Locate the cell with the specified text and output its (x, y) center coordinate. 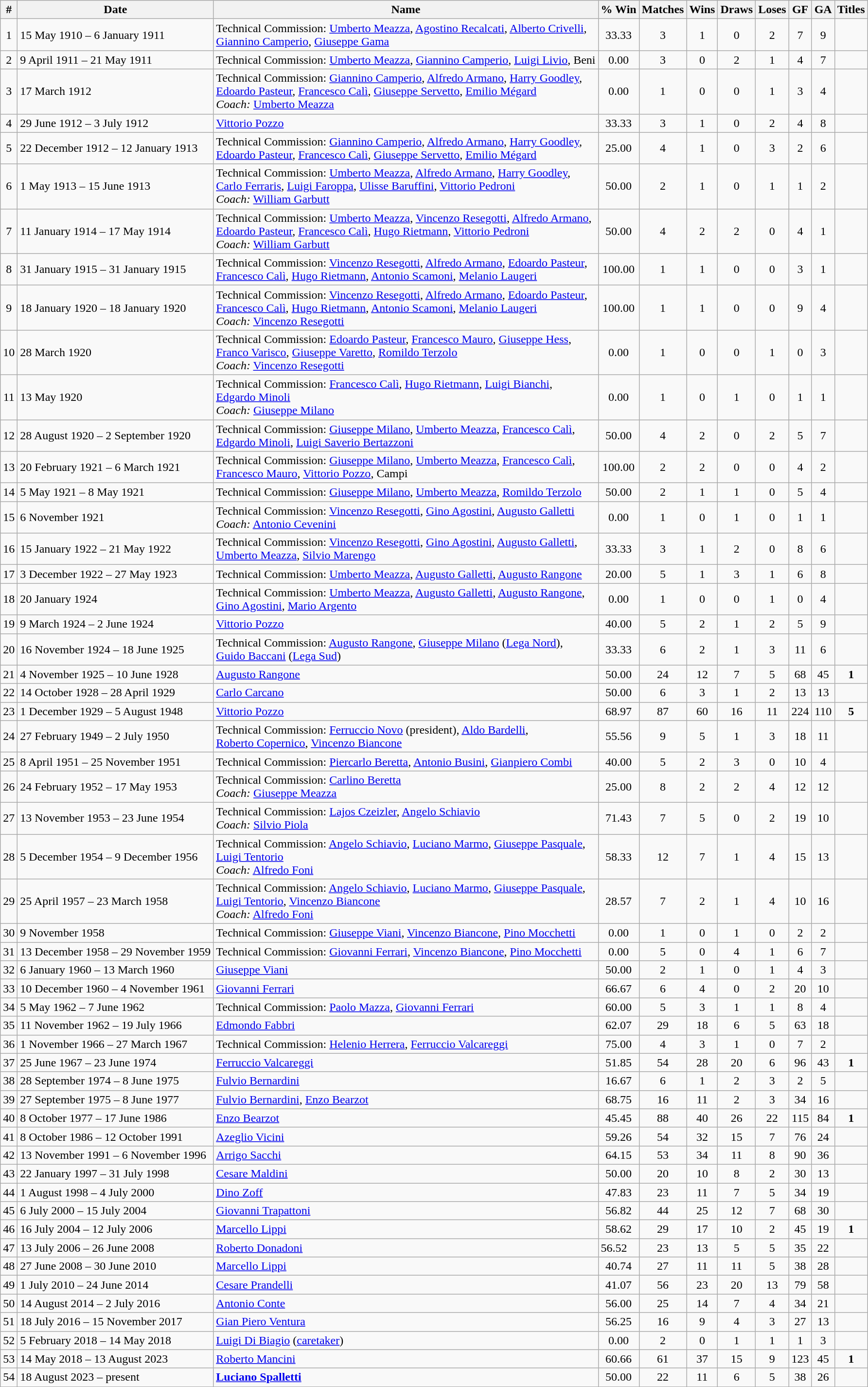
45.45 (619, 1118)
Technical Commission: Umberto Meazza, Giannino Camperio, Luigi Livio, Beni (406, 60)
71.43 (619, 818)
Giovanni Ferrari (406, 989)
Fulvio Bernardini, Enzo Bearzot (406, 1099)
61 (663, 1359)
56 (663, 1285)
39 (9, 1099)
60.00 (619, 1007)
14 October 1928 – 28 April 1929 (116, 693)
Technical Commission: Lajos Czeizler, Angelo SchiavioCoach: Silvio Piola (406, 818)
Technical Commission: Vincenzo Resegotti, Alfredo Armano, Edoardo Pasteur,Francesco Calì, Hugo Rietmann, Antonio Scamoni, Melanio Laugeri (406, 270)
Technical Commission: Carlino BerettaCoach: Giuseppe Meazza (406, 786)
11 January 1914 – 17 May 1914 (116, 231)
58.33 (619, 856)
13 May 1920 (116, 397)
17 March 1912 (116, 91)
# (9, 10)
5 May 1962 – 7 June 1962 (116, 1007)
14 May 2018 – 13 August 2023 (116, 1359)
27 February 1949 – 2 July 1950 (116, 737)
13 November 1991 – 6 November 1996 (116, 1155)
28 August 1920 – 2 September 1920 (116, 435)
13 November 1953 – 23 June 1954 (116, 818)
Antonio Conte (406, 1303)
3 December 1922 – 27 May 1923 (116, 574)
115 (800, 1118)
29 June 1912 – 3 July 1912 (116, 123)
59.26 (619, 1136)
Edmondo Fabbri (406, 1026)
6 July 2000 – 15 July 2004 (116, 1211)
8 October 1977 – 17 June 1986 (116, 1118)
Enzo Bearzot (406, 1118)
15 May 1910 – 6 January 1911 (116, 35)
Titles (851, 10)
1 August 1998 – 4 July 2000 (116, 1192)
Technical Commission: Ferruccio Novo (president), Aldo Bardelli,Roberto Copernico, Vincenzo Biancone (406, 737)
Technical Commission: Giannino Camperio, Alfredo Armano, Harry Goodley,Edoardo Pasteur, Francesco Calì, Giuseppe Servetto, Emilio Mégard (406, 148)
Giovanni Trapattoni (406, 1211)
6 January 1960 – 13 March 1960 (116, 970)
51 (9, 1322)
4 November 1925 – 10 June 1928 (116, 674)
224 (800, 711)
Giuseppe Viani (406, 970)
52 (9, 1340)
GF (800, 10)
16 November 1924 – 18 June 1925 (116, 649)
18 August 2023 – present (116, 1377)
9 November 1958 (116, 933)
Technical Commission: Giuseppe Milano, Umberto Meazza, Francesco Calì,Edgardo Minoli, Luigi Saverio Bertazzoni (406, 435)
Carlo Carcano (406, 693)
Technical Commission: Umberto Meazza, Augusto Galletti, Augusto Rangone,Gino Agostini, Mario Argento (406, 599)
62.07 (619, 1026)
87 (663, 711)
55.56 (619, 737)
Ferruccio Valcareggi (406, 1063)
Wins (702, 10)
Fulvio Bernardini (406, 1081)
24 February 1952 – 17 May 1953 (116, 786)
Luigi Di Biagio (caretaker) (406, 1340)
GA (823, 10)
41 (9, 1136)
Technical Commission: Vincenzo Resegotti, Gino Agostini, Augusto Galletti,Umberto Meazza, Silvio Marengo (406, 549)
1 July 2010 – 24 June 2014 (116, 1285)
6 November 1921 (116, 518)
Matches (663, 10)
60.66 (619, 1359)
64.15 (619, 1155)
Technical Commission: Helenio Herrera, Ferruccio Valcareggi (406, 1044)
42 (9, 1155)
33 (9, 989)
1 November 1966 – 27 March 1967 (116, 1044)
11 November 1962 – 19 July 1966 (116, 1026)
Technical Commission: Umberto Meazza, Augusto Galletti, Augusto Rangone (406, 574)
Technical Commission: Angelo Schiavio, Luciano Marmo, Giuseppe Pasquale,Luigi TentorioCoach: Alfredo Foni (406, 856)
5 December 1954 – 9 December 1956 (116, 856)
20.00 (619, 574)
50 (9, 1303)
84 (823, 1118)
27 June 2008 – 30 June 2010 (116, 1266)
25 April 1957 – 23 March 1958 (116, 901)
31 January 1915 – 31 January 1915 (116, 270)
28.57 (619, 901)
Technical Commission: Edoardo Pasteur, Francesco Mauro, Giuseppe Hess,Franco Varisco, Giuseppe Varetto, Romildo TerzoloCoach: Vincenzo Resegotti (406, 352)
51.85 (619, 1063)
56.25 (619, 1322)
Draws (737, 10)
Azeglio Vicini (406, 1136)
40.74 (619, 1266)
31 (9, 952)
Technical Commission: Paolo Mazza, Giovanni Ferrari (406, 1007)
68.97 (619, 711)
48 (9, 1266)
18 January 1920 – 18 January 1920 (116, 307)
123 (800, 1359)
Technical Commission: Angelo Schiavio, Luciano Marmo, Giuseppe Pasquale,Luigi Tentorio, Vincenzo BianconeCoach: Alfredo Foni (406, 901)
66.67 (619, 989)
63 (800, 1026)
56.52 (619, 1248)
Technical Commission: Giuseppe Viani, Vincenzo Biancone, Pino Mocchetti (406, 933)
47 (9, 1248)
58.62 (619, 1229)
5 February 2018 – 14 May 2018 (116, 1340)
90 (800, 1155)
Roberto Donadoni (406, 1248)
% Win (619, 10)
75.00 (619, 1044)
Technical Commission: Vincenzo Resegotti, Gino Agostini, Augusto GallettiCoach: Antonio Cevenini (406, 518)
49 (9, 1285)
9 March 1924 – 2 June 1924 (116, 624)
16.67 (619, 1081)
56.00 (619, 1303)
76 (800, 1136)
Arrigo Sacchi (406, 1155)
16 July 2004 – 12 July 2006 (116, 1229)
27 September 1975 – 8 June 1977 (116, 1099)
8 October 1986 – 12 October 1991 (116, 1136)
Technical Commission: Umberto Meazza, Agostino Recalcati, Alberto Crivelli,Giannino Camperio, Giuseppe Gama (406, 35)
79 (800, 1285)
13 July 2006 – 26 June 2008 (116, 1248)
Gian Piero Ventura (406, 1322)
Name (406, 10)
110 (823, 711)
Technical Commission: Francesco Calì, Hugo Rietmann, Luigi Bianchi,Edgardo MinoliCoach: Giuseppe Milano (406, 397)
20 January 1924 (116, 599)
Technical Commission: Giuseppe Milano, Umberto Meazza, Francesco Calì,Francesco Mauro, Vittorio Pozzo, Campi (406, 467)
8 April 1951 – 25 November 1951 (116, 761)
1 December 1929 – 5 August 1948 (116, 711)
22 January 1997 – 31 July 1998 (116, 1173)
Roberto Mancini (406, 1359)
88 (663, 1118)
22 December 1912 – 12 January 1913 (116, 148)
Technical Commission: Augusto Rangone, Giuseppe Milano (Lega Nord),Guido Baccani (Lega Sud) (406, 649)
58 (823, 1285)
Luciano Spalletti (406, 1377)
18 July 2016 – 15 November 2017 (116, 1322)
68.75 (619, 1099)
56.82 (619, 1211)
Date (116, 10)
Cesare Maldini (406, 1173)
10 December 1960 – 4 November 1961 (116, 989)
46 (9, 1229)
Technical Commission: Giuseppe Milano, Umberto Meazza, Romildo Terzolo (406, 492)
13 December 1958 – 29 November 1959 (116, 952)
Loses (772, 10)
9 April 1911 – 21 May 1911 (116, 60)
20 February 1921 – 6 March 1921 (116, 467)
47.83 (619, 1192)
Technical Commission: Piercarlo Beretta, Antonio Busini, Gianpiero Combi (406, 761)
Cesare Prandelli (406, 1285)
96 (800, 1063)
1 May 1913 – 15 June 1913 (116, 186)
28 September 1974 – 8 June 1975 (116, 1081)
41.07 (619, 1285)
Dino Zoff (406, 1192)
Technical Commission: Giovanni Ferrari, Vincenzo Biancone, Pino Mocchetti (406, 952)
5 May 1921 – 8 May 1921 (116, 492)
15 January 1922 – 21 May 1922 (116, 549)
14 August 2014 – 2 July 2016 (116, 1303)
25 June 1967 – 23 June 1974 (116, 1063)
28 March 1920 (116, 352)
60 (702, 711)
Augusto Rangone (406, 674)
